Identify which cell holds the provided text, then report its [x, y] central coordinate. 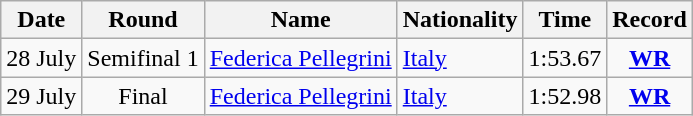
1:52.98 [565, 96]
Record [650, 20]
Final [143, 96]
28 July [42, 58]
Time [565, 20]
Date [42, 20]
Semifinal 1 [143, 58]
Name [300, 20]
Round [143, 20]
29 July [42, 96]
1:53.67 [565, 58]
Nationality [460, 20]
